From the cell containing the given text, extract its center point as [x, y] coordinate. 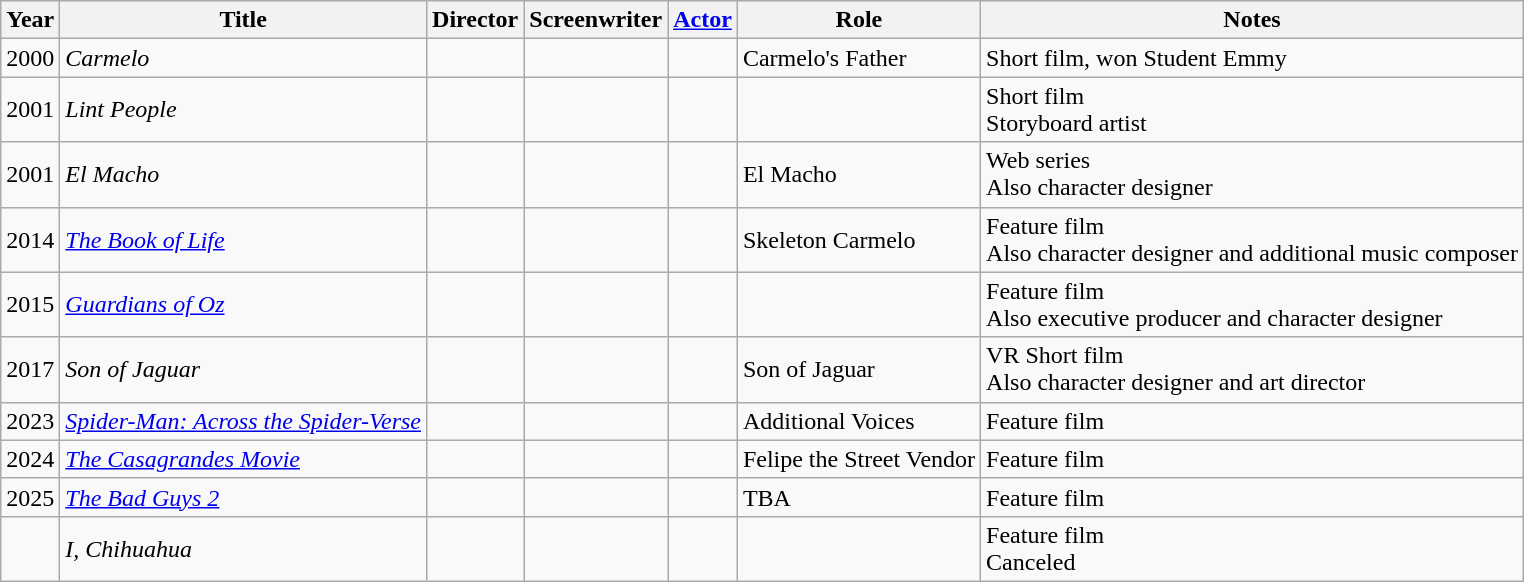
Lint People [244, 110]
Guardians of Oz [244, 304]
2025 [30, 497]
The Casagrandes Movie [244, 459]
Feature filmAlso executive producer and character designer [1252, 304]
Web seriesAlso character designer [1252, 174]
VR Short filmAlso character designer and art director [1252, 370]
Actor [703, 20]
Spider-Man: Across the Spider-Verse [244, 421]
Short filmStoryboard artist [1252, 110]
2015 [30, 304]
Feature filmCanceled [1252, 548]
Notes [1252, 20]
2017 [30, 370]
Additional Voices [858, 421]
Year [30, 20]
Title [244, 20]
2000 [30, 58]
Screenwriter [596, 20]
I, Chihuahua [244, 548]
Carmelo [244, 58]
2014 [30, 240]
Short film, won Student Emmy [1252, 58]
2023 [30, 421]
2024 [30, 459]
Felipe the Street Vendor [858, 459]
The Book of Life [244, 240]
Role [858, 20]
TBA [858, 497]
Director [476, 20]
The Bad Guys 2 [244, 497]
Carmelo's Father [858, 58]
Feature filmAlso character designer and additional music composer [1252, 240]
Skeleton Carmelo [858, 240]
